Determine the [x, y] coordinate at the center of the cell enclosing the given text.  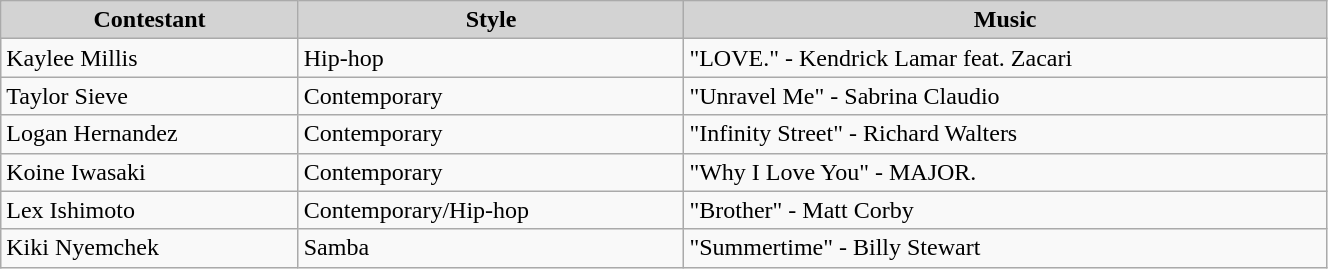
Taylor Sieve [150, 96]
Samba [491, 248]
Music [1006, 20]
"Summertime" - Billy Stewart [1006, 248]
"Unravel Me" - Sabrina Claudio [1006, 96]
"Why I Love You" - MAJOR. [1006, 172]
Lex Ishimoto [150, 210]
"Infinity Street" - Richard Walters [1006, 134]
Contestant [150, 20]
Koine Iwasaki [150, 172]
"LOVE." - Kendrick Lamar feat. Zacari [1006, 58]
Hip-hop [491, 58]
Kaylee Millis [150, 58]
Logan Hernandez [150, 134]
Style [491, 20]
"Brother" - Matt Corby [1006, 210]
Contemporary/Hip-hop [491, 210]
Kiki Nyemchek [150, 248]
